Output the (x, y) coordinate of the center of the cell containing the given text.  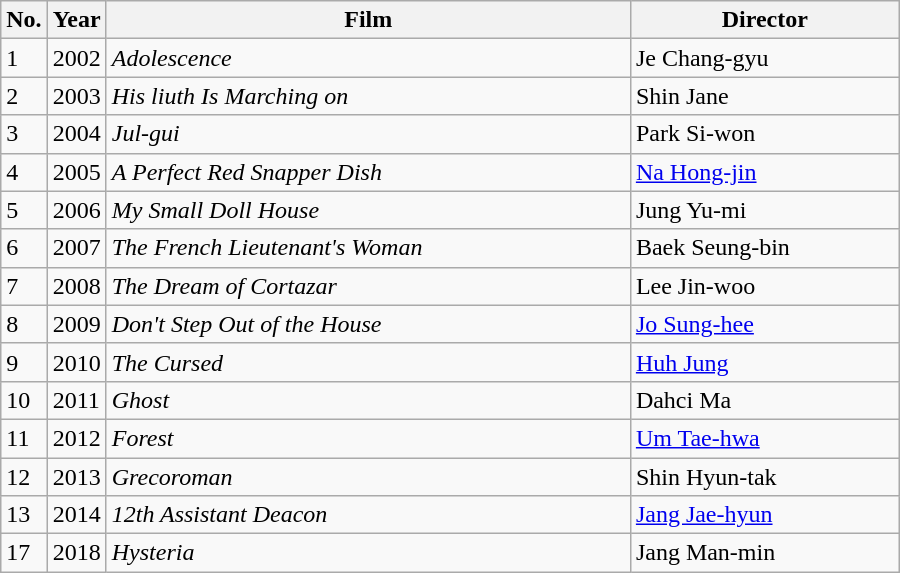
2008 (76, 286)
Jang Jae-hyun (764, 515)
Shin Hyun-tak (764, 477)
2002 (76, 58)
2013 (76, 477)
Year (76, 20)
11 (24, 438)
2004 (76, 134)
Baek Seung-bin (764, 248)
2018 (76, 553)
10 (24, 400)
Je Chang-gyu (764, 58)
4 (24, 172)
Jung Yu-mi (764, 210)
The Cursed (368, 362)
2010 (76, 362)
2003 (76, 96)
A Perfect Red Snapper Dish (368, 172)
Jul-gui (368, 134)
Um Tae-hwa (764, 438)
Don't Step Out of the House (368, 324)
Ghost (368, 400)
9 (24, 362)
17 (24, 553)
7 (24, 286)
No. (24, 20)
12 (24, 477)
3 (24, 134)
8 (24, 324)
2014 (76, 515)
Director (764, 20)
2007 (76, 248)
12th Assistant Deacon (368, 515)
Park Si-won (764, 134)
6 (24, 248)
2012 (76, 438)
Adolescence (368, 58)
His liuth Is Marching on (368, 96)
Film (368, 20)
2005 (76, 172)
Grecoroman (368, 477)
The French Lieutenant's Woman (368, 248)
Lee Jin-woo (764, 286)
Dahci Ma (764, 400)
Forest (368, 438)
2009 (76, 324)
Na Hong-jin (764, 172)
Shin Jane (764, 96)
Hysteria (368, 553)
Huh Jung (764, 362)
Jo Sung-hee (764, 324)
2 (24, 96)
5 (24, 210)
1 (24, 58)
2011 (76, 400)
2006 (76, 210)
The Dream of Cortazar (368, 286)
Jang Man-min (764, 553)
My Small Doll House (368, 210)
13 (24, 515)
